Detect which cell encompasses the target text, then output its [X, Y] center coordinate. 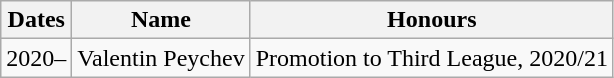
Name [161, 20]
Honours [432, 20]
2020– [36, 58]
Promotion to Third League, 2020/21 [432, 58]
Dates [36, 20]
Valentin Peychev [161, 58]
